From the cell containing the given text, extract its center point as (X, Y) coordinate. 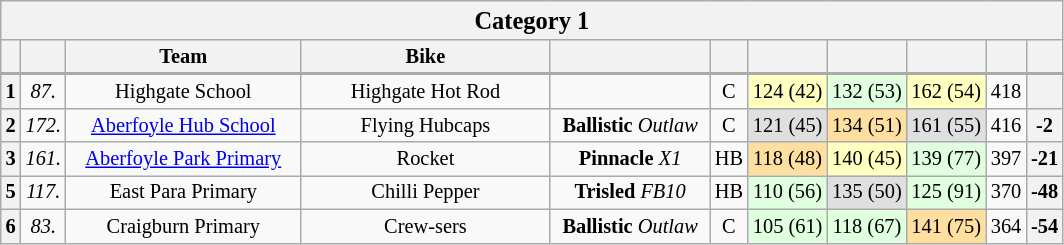
-21 (1044, 159)
-48 (1044, 192)
140 (45) (866, 159)
132 (53) (866, 91)
1 (11, 91)
418 (1006, 91)
172. (44, 125)
Highgate Hot Rod (426, 91)
Highgate School (184, 91)
370 (1006, 192)
-2 (1044, 125)
Pinnacle X1 (630, 159)
2 (11, 125)
397 (1006, 159)
Crew-sers (426, 226)
162 (54) (946, 91)
East Para Primary (184, 192)
110 (56) (788, 192)
125 (91) (946, 192)
Chilli Pepper (426, 192)
139 (77) (946, 159)
161 (55) (946, 125)
Craigburn Primary (184, 226)
117. (44, 192)
161. (44, 159)
121 (45) (788, 125)
Flying Hubcaps (426, 125)
Trisled FB10 (630, 192)
118 (48) (788, 159)
124 (42) (788, 91)
5 (11, 192)
135 (50) (866, 192)
83. (44, 226)
Rocket (426, 159)
364 (1006, 226)
416 (1006, 125)
105 (61) (788, 226)
3 (11, 159)
Aberfoyle Hub School (184, 125)
-54 (1044, 226)
Aberfoyle Park Primary (184, 159)
141 (75) (946, 226)
Team (184, 57)
118 (67) (866, 226)
Category 1 (532, 20)
87. (44, 91)
6 (11, 226)
134 (51) (866, 125)
Bike (426, 57)
